From the cell containing the given text, extract its center point as (X, Y) coordinate. 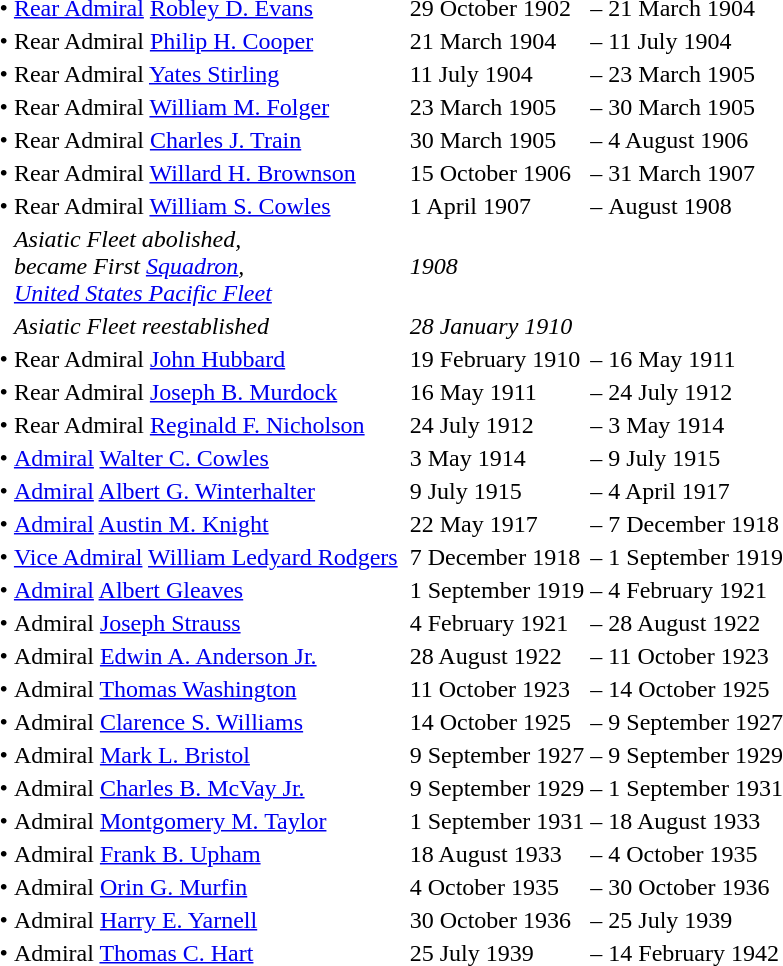
Rear Admiral William S. Cowles (206, 206)
16 May 1911 (497, 392)
9 July 1915 (497, 491)
19 February 1910 (497, 359)
1 September 1919 (497, 590)
Admiral Joseph Strauss (206, 623)
Admiral Edwin A. Anderson Jr. (206, 656)
Rear Admiral Reginald F. Nicholson (206, 425)
1 April 1907 (497, 206)
Admiral Orin G. Murfin (206, 887)
11 October 1923 (497, 689)
Rear Admiral Philip H. Cooper (206, 41)
30 March 1905 (497, 140)
Rear Admiral Charles J. Train (206, 140)
9 September 1929 (497, 788)
4 February 1921 (497, 623)
14 October 1925 (497, 722)
30 October 1936 (497, 920)
Rear Admiral Willard H. Brownson (206, 173)
Admiral Austin M. Knight (206, 524)
Admiral Mark L. Bristol (206, 755)
1 September 1931 (497, 821)
Admiral Harry E. Yarnell (206, 920)
Admiral Walter C. Cowles (206, 458)
7 December 1918 (497, 557)
Rear Admiral John Hubbard (206, 359)
28 January 1910 (497, 326)
23 March 1905 (497, 107)
11 July 1904 (497, 74)
Asiatic Fleet abolished,became First Squadron,United States Pacific Fleet (206, 266)
Admiral Clarence S. Williams (206, 722)
21 March 1904 (497, 41)
Admiral Frank B. Upham (206, 854)
15 October 1906 (497, 173)
22 May 1917 (497, 524)
24 July 1912 (497, 425)
3 May 1914 (497, 458)
Admiral Thomas Washington (206, 689)
18 August 1933 (497, 854)
28 August 1922 (497, 656)
1908 (497, 266)
Admiral Montgomery M. Taylor (206, 821)
Admiral Charles B. McVay Jr. (206, 788)
Rear Admiral William M. Folger (206, 107)
Admiral Albert Gleaves (206, 590)
Asiatic Fleet reestablished (206, 326)
Admiral Albert G. Winterhalter (206, 491)
4 October 1935 (497, 887)
Rear Admiral Joseph B. Murdock (206, 392)
Rear Admiral Yates Stirling (206, 74)
9 September 1927 (497, 755)
Vice Admiral William Ledyard Rodgers (206, 557)
